Capture the cell that displays the provided text and extract its (X, Y) central coordinate. 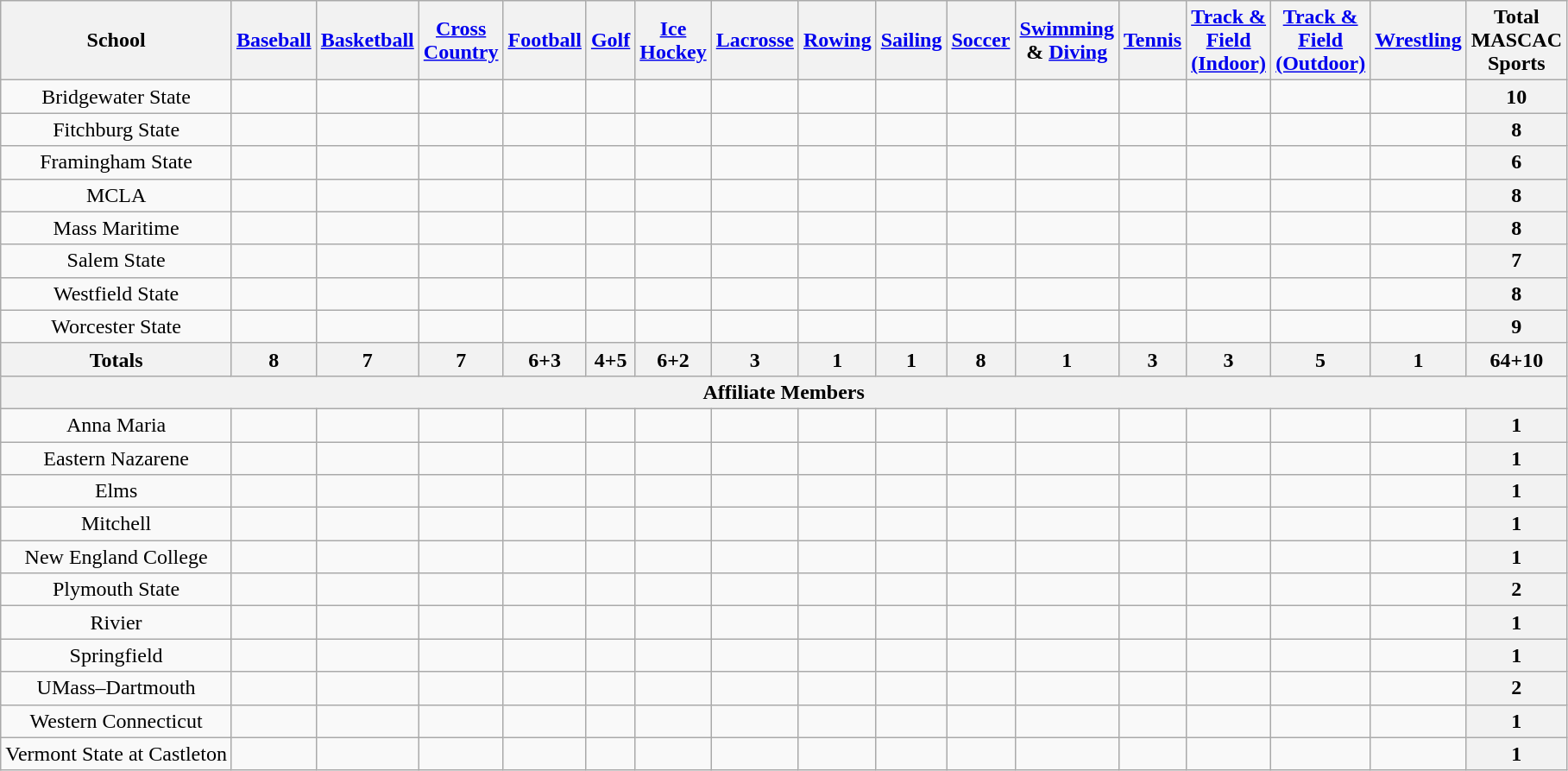
64+10 (1516, 359)
Swimming& Diving (1067, 41)
MCLA (116, 195)
4+5 (610, 359)
Western Connecticut (116, 721)
UMass–Dartmouth (116, 688)
Mass Maritime (116, 228)
Bridgewater State (116, 97)
Sailing (911, 41)
New England College (116, 557)
Football (545, 41)
Westfield State (116, 294)
TotalMASCACSports (1516, 41)
Basketball (368, 41)
IceHockey (673, 41)
Wrestling (1419, 41)
Anna Maria (116, 425)
School (116, 41)
Lacrosse (754, 41)
Golf (610, 41)
Elms (116, 491)
Worcester State (116, 326)
Salem State (116, 261)
Springfield (116, 655)
Mitchell (116, 524)
6+2 (673, 359)
6+3 (545, 359)
Soccer (980, 41)
6 (1516, 162)
Totals (116, 359)
Affiliate Members (784, 392)
Fitchburg State (116, 130)
10 (1516, 97)
Track &Field(Indoor) (1229, 41)
Vermont State at Castleton (116, 754)
5 (1320, 359)
Rivier (116, 622)
Baseball (274, 41)
Framingham State (116, 162)
CrossCountry (461, 41)
9 (1516, 326)
Plymouth State (116, 590)
Rowing (837, 41)
Tennis (1152, 41)
Track &Field(Outdoor) (1320, 41)
Eastern Nazarene (116, 458)
